From the cell containing the given text, extract its center point as [X, Y] coordinate. 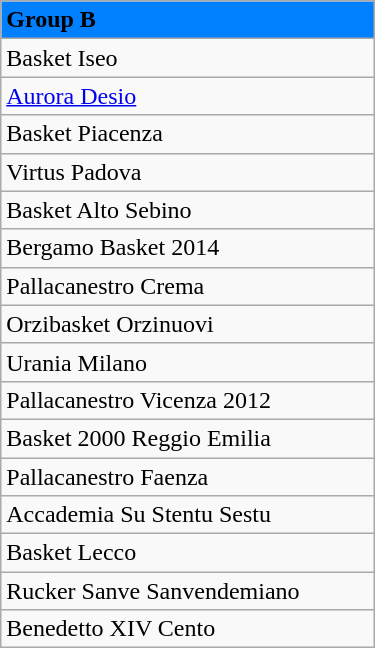
Urania Milano [188, 362]
Group B [188, 20]
Aurora Desio [188, 96]
Pallacanestro Vicenza 2012 [188, 400]
Basket Alto Sebino [188, 210]
Pallacanestro Faenza [188, 477]
Basket Lecco [188, 553]
Pallacanestro Crema [188, 286]
Basket 2000 Reggio Emilia [188, 438]
Rucker Sanve Sanvendemiano [188, 591]
Orzibasket Orzinuovi [188, 324]
Basket Piacenza [188, 134]
Virtus Padova [188, 172]
Benedetto XIV Cento [188, 629]
Accademia Su Stentu Sestu [188, 515]
Basket Iseo [188, 58]
Bergamo Basket 2014 [188, 248]
